Search for the cell housing the specified text and yield its [X, Y] center coordinate. 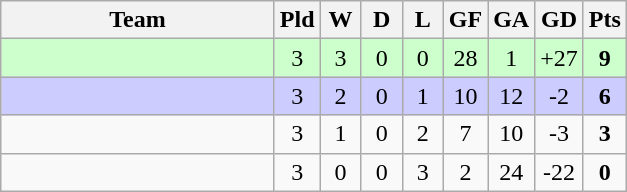
7 [465, 134]
GF [465, 20]
24 [512, 172]
GD [560, 20]
Pts [604, 20]
Team [138, 20]
D [382, 20]
GA [512, 20]
-2 [560, 96]
6 [604, 96]
9 [604, 58]
W [340, 20]
+27 [560, 58]
L [422, 20]
Pld [297, 20]
28 [465, 58]
-22 [560, 172]
12 [512, 96]
-3 [560, 134]
